Capture the cell that displays the provided text and extract its [X, Y] central coordinate. 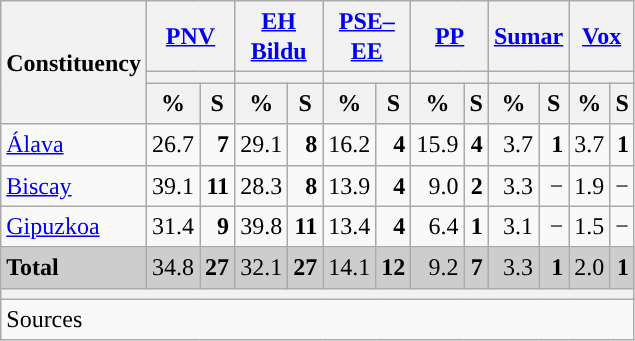
1.9 [590, 186]
Sources [318, 320]
32.1 [262, 268]
Vox [602, 36]
PNV [190, 36]
Gipuzkoa [74, 226]
Total [74, 268]
13.9 [350, 186]
26.7 [172, 144]
Biscay [74, 186]
12 [394, 268]
29.1 [262, 144]
9.0 [438, 186]
16.2 [350, 144]
Constituency [74, 62]
15.9 [438, 144]
2 [476, 186]
EH Bildu [279, 36]
39.1 [172, 186]
Álava [74, 144]
1.5 [590, 226]
31.4 [172, 226]
14.1 [350, 268]
Sumar [528, 36]
3.1 [513, 226]
6.4 [438, 226]
PP [450, 36]
PSE–EE [367, 36]
9 [218, 226]
34.8 [172, 268]
13.4 [350, 226]
9.2 [438, 268]
28.3 [262, 186]
2.0 [590, 268]
39.8 [262, 226]
